From the cell containing the given text, extract its center point as (x, y) coordinate. 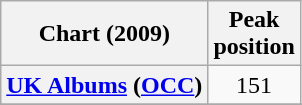
Peakposition (254, 34)
Chart (2009) (104, 34)
151 (254, 85)
UK Albums (OCC) (104, 85)
